Find where the given text appears and provide that cell's center as (x, y) coordinate. 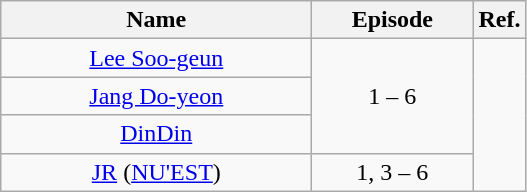
DinDin (156, 134)
Episode (392, 20)
Name (156, 20)
Lee Soo-geun (156, 58)
Ref. (500, 20)
Jang Do-yeon (156, 96)
JR (NU'EST) (156, 172)
1, 3 – 6 (392, 172)
1 – 6 (392, 96)
